Return the (x, y) coordinate for the center point of the cell that contains the specified text.  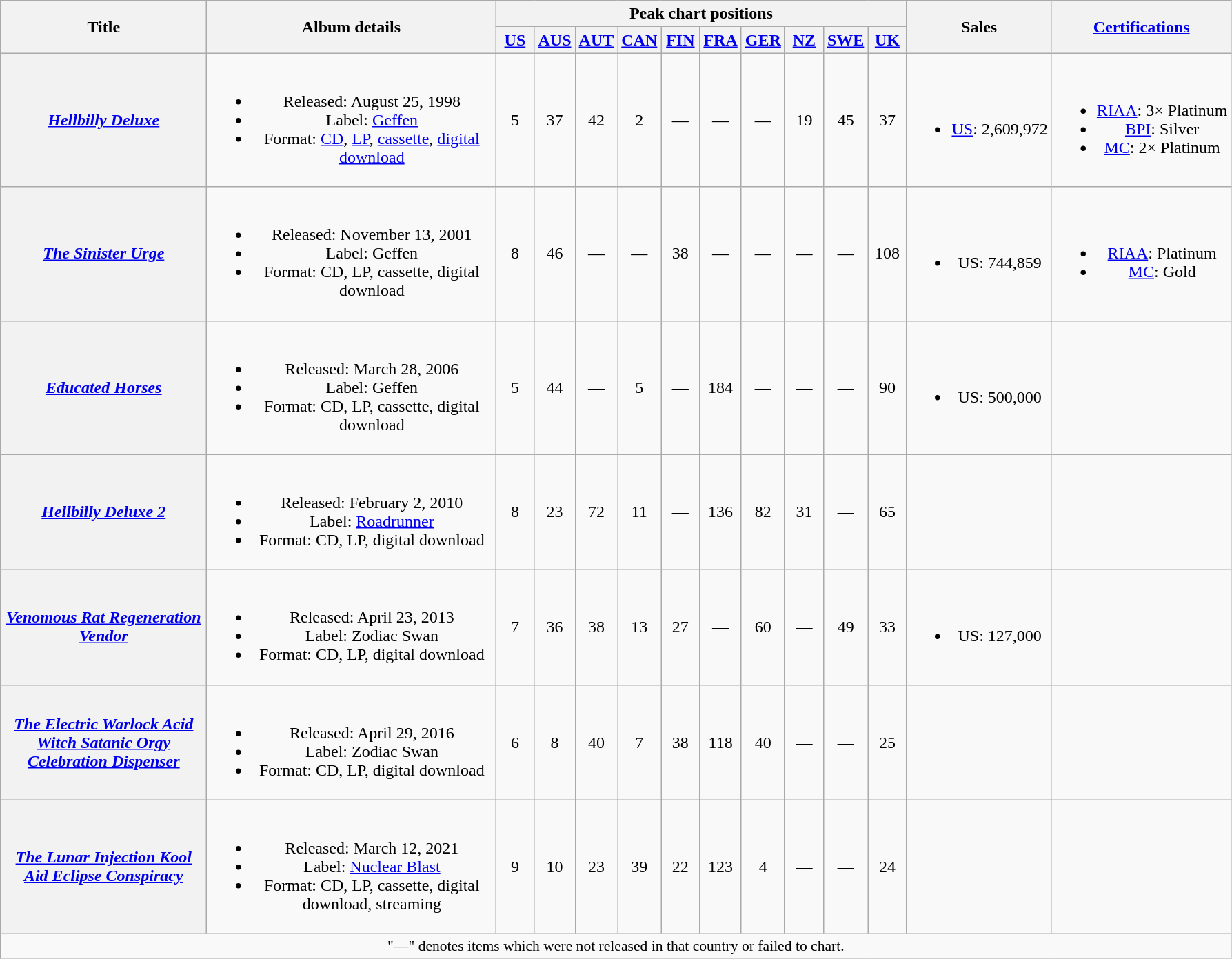
82 (763, 512)
Released: April 23, 2013Label: Zodiac SwanFormat: CD, LP, digital download (352, 627)
2 (640, 120)
136 (720, 512)
NZ (804, 40)
Title (103, 27)
Album details (352, 27)
US (515, 40)
184 (720, 387)
The Lunar Injection Kool Aid Eclipse Conspiracy (103, 867)
49 (845, 627)
11 (640, 512)
65 (887, 512)
The Electric Warlock Acid Witch Satanic Orgy Celebration Dispenser (103, 742)
46 (554, 254)
Released: April 29, 2016Label: Zodiac SwanFormat: CD, LP, digital download (352, 742)
118 (720, 742)
RIAA: PlatinumMC: Gold (1142, 254)
CAN (640, 40)
33 (887, 627)
RIAA: 3× PlatinumBPI: SilverMC: 2× Platinum (1142, 120)
60 (763, 627)
US: 500,000 (979, 387)
Venomous Rat Regeneration Vendor (103, 627)
Released: August 25, 1998Label: GeffenFormat: CD, LP, cassette, digital download (352, 120)
13 (640, 627)
39 (640, 867)
Released: November 13, 2001Label: GeffenFormat: CD, LP, cassette, digital download (352, 254)
27 (680, 627)
US: 2,609,972 (979, 120)
Hellbilly Deluxe 2 (103, 512)
31 (804, 512)
9 (515, 867)
24 (887, 867)
Hellbilly Deluxe (103, 120)
Sales (979, 27)
Released: March 28, 2006Label: GeffenFormat: CD, LP, cassette, digital download (352, 387)
19 (804, 120)
Certifications (1142, 27)
123 (720, 867)
FRA (720, 40)
GER (763, 40)
"—" denotes items which were not released in that country or failed to chart. (616, 946)
Educated Horses (103, 387)
The Sinister Urge (103, 254)
4 (763, 867)
108 (887, 254)
36 (554, 627)
US: 127,000 (979, 627)
US: 744,859 (979, 254)
22 (680, 867)
90 (887, 387)
SWE (845, 40)
10 (554, 867)
FIN (680, 40)
72 (596, 512)
42 (596, 120)
45 (845, 120)
44 (554, 387)
Released: February 2, 2010Label: RoadrunnerFormat: CD, LP, digital download (352, 512)
Released: March 12, 2021Label: Nuclear BlastFormat: CD, LP, cassette, digital download, streaming (352, 867)
AUT (596, 40)
25 (887, 742)
UK (887, 40)
Peak chart positions (701, 14)
AUS (554, 40)
6 (515, 742)
